Capture the cell that displays the provided text and extract its (X, Y) central coordinate. 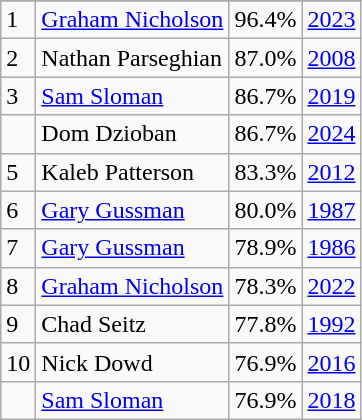
Kaleb Patterson (132, 172)
96.4% (266, 20)
Nick Dowd (132, 362)
87.0% (266, 58)
83.3% (266, 172)
2008 (332, 58)
2019 (332, 96)
5 (18, 172)
77.8% (266, 324)
78.3% (266, 286)
7 (18, 248)
Chad Seitz (132, 324)
2016 (332, 362)
2018 (332, 400)
2023 (332, 20)
Nathan Parseghian (132, 58)
3 (18, 96)
80.0% (266, 210)
78.9% (266, 248)
1987 (332, 210)
9 (18, 324)
2022 (332, 286)
10 (18, 362)
Dom Dzioban (132, 134)
1986 (332, 248)
2024 (332, 134)
2012 (332, 172)
6 (18, 210)
2 (18, 58)
8 (18, 286)
1992 (332, 324)
1 (18, 20)
